Pinpoint the cell where the given text exists, returning its (X, Y) midpoint coordinate. 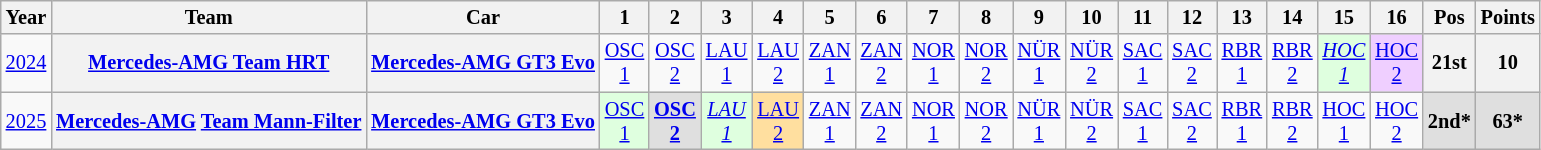
Team (208, 17)
14 (1292, 17)
6 (881, 17)
11 (1142, 17)
7 (934, 17)
Mercedes-AMG Team Mann-Filter (208, 121)
1 (624, 17)
4 (778, 17)
2 (675, 17)
21st (1450, 63)
3 (727, 17)
12 (1192, 17)
Points (1508, 17)
Pos (1450, 17)
Car (483, 17)
9 (1038, 17)
8 (986, 17)
63* (1508, 121)
2025 (26, 121)
Mercedes-AMG Team HRT (208, 63)
Year (26, 17)
5 (830, 17)
16 (1396, 17)
15 (1344, 17)
2024 (26, 63)
13 (1242, 17)
2nd* (1450, 121)
